Scan for the cell matching the given text and deliver its (X, Y) coordinate at center. 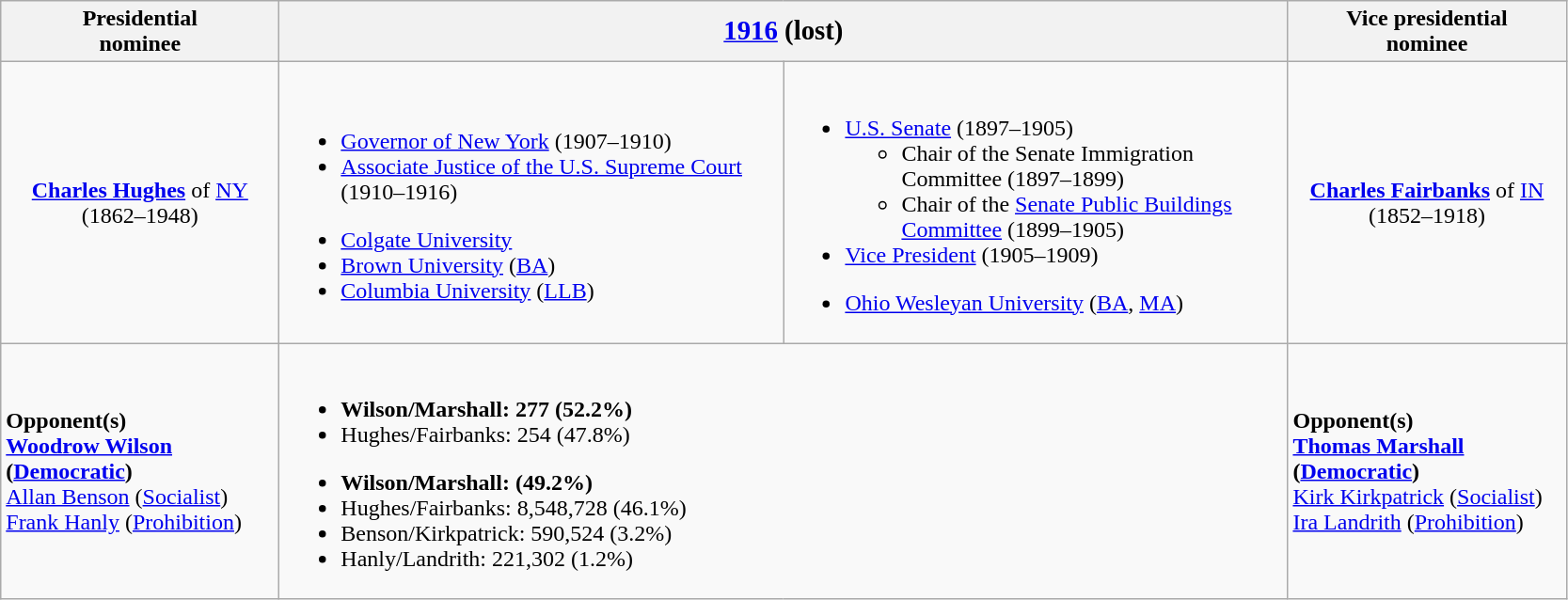
Opponent(s)Woodrow Wilson (Democratic)Allan Benson (Socialist)Frank Hanly (Prohibition) (140, 471)
Charles Hughes of NY(1862–1948) (140, 203)
Vice presidentialnominee (1427, 32)
1916 (lost) (784, 32)
Presidentialnominee (140, 32)
Charles Fairbanks of IN(1852–1918) (1427, 203)
Opponent(s)Thomas Marshall (Democratic)Kirk Kirkpatrick (Socialist)Ira Landrith (Prohibition) (1427, 471)
